Return the [X, Y] coordinate for the center point of the cell that contains the specified text.  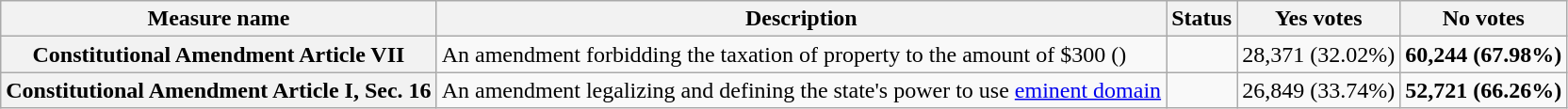
Yes votes [1319, 19]
28,371 (32.02%) [1319, 54]
26,849 (33.74%) [1319, 90]
Constitutional Amendment Article VII [219, 54]
Constitutional Amendment Article I, Sec. 16 [219, 90]
Description [801, 19]
60,244 (67.98%) [1483, 54]
Measure name [219, 19]
52,721 (66.26%) [1483, 90]
An amendment forbidding the taxation of property to the amount of $300 () [801, 54]
An amendment legalizing and defining the state's power to use eminent domain [801, 90]
No votes [1483, 19]
Status [1202, 19]
